For the text-containing cell, return its midpoint in [X, Y] coordinate format. 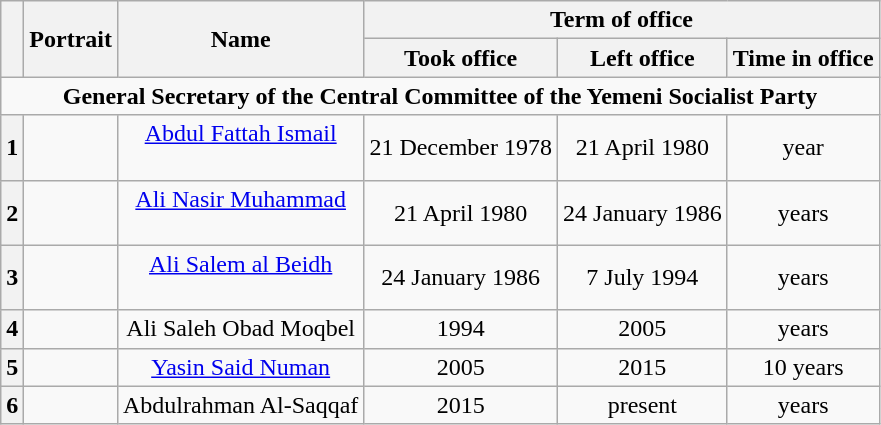
1994 [461, 329]
Ali Nasir Muhammad [240, 212]
Portrait [71, 39]
3 [12, 278]
Took office [461, 58]
Ali Saleh Obad Moqbel [240, 329]
present [643, 405]
5 [12, 367]
2 [12, 212]
year [803, 148]
7 July 1994 [643, 278]
Ali Salem al Beidh [240, 278]
1 [12, 148]
10 years [803, 367]
Name [240, 39]
4 [12, 329]
Yasin Said Numan [240, 367]
6 [12, 405]
Abdul Fattah Ismail [240, 148]
21 December 1978 [461, 148]
Left office [643, 58]
Time in office [803, 58]
General Secretary of the Central Committee of the Yemeni Socialist Party [440, 96]
Term of office [622, 20]
Abdulrahman Al-Saqqaf [240, 405]
